Pinpoint the cell where the given text exists, returning its [X, Y] midpoint coordinate. 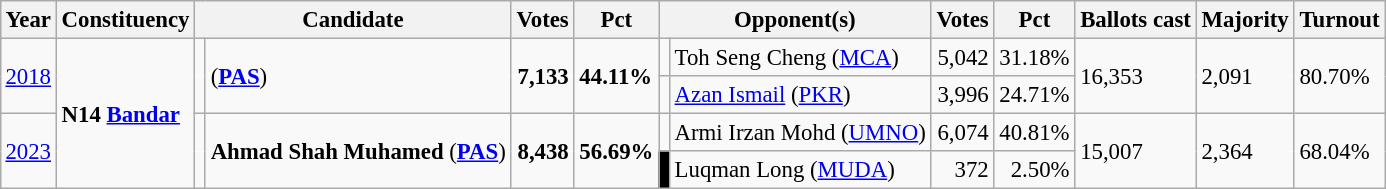
68.04% [1340, 152]
Majority [1245, 20]
Candidate [353, 20]
2,364 [1245, 152]
372 [962, 170]
80.70% [1340, 76]
Azan Ismail (PKR) [800, 95]
3,996 [962, 95]
40.81% [1034, 133]
2,091 [1245, 76]
Constituency [125, 20]
56.69% [616, 152]
Toh Seng Cheng (MCA) [800, 57]
6,074 [962, 133]
Luqman Long (MUDA) [800, 170]
2023 [28, 152]
8,438 [542, 152]
N14 Bandar [125, 113]
Year [28, 20]
31.18% [1034, 57]
Opponent(s) [795, 20]
7,133 [542, 76]
2.50% [1034, 170]
2018 [28, 76]
15,007 [1136, 152]
Ahmad Shah Muhamed (PAS) [358, 152]
16,353 [1136, 76]
(PAS) [358, 76]
24.71% [1034, 95]
Armi Irzan Mohd (UMNO) [800, 133]
44.11% [616, 76]
5,042 [962, 57]
Turnout [1340, 20]
Ballots cast [1136, 20]
